Provide the [X, Y] coordinate of the cell's center where the given text is located.  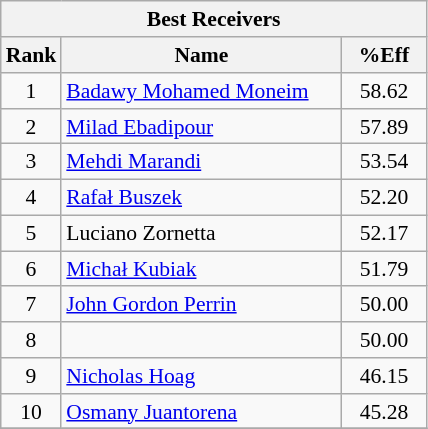
10 [32, 411]
57.89 [384, 126]
1 [32, 91]
Name [201, 55]
52.20 [384, 197]
%Eff [384, 55]
45.28 [384, 411]
Best Receivers [214, 19]
Nicholas Hoag [201, 376]
3 [32, 162]
6 [32, 269]
4 [32, 197]
5 [32, 233]
Osmany Juantorena [201, 411]
46.15 [384, 376]
53.54 [384, 162]
Mehdi Marandi [201, 162]
7 [32, 304]
Rafał Buszek [201, 197]
8 [32, 340]
Michał Kubiak [201, 269]
51.79 [384, 269]
9 [32, 376]
Luciano Zornetta [201, 233]
Badawy Mohamed Moneim [201, 91]
52.17 [384, 233]
Milad Ebadipour [201, 126]
2 [32, 126]
Rank [32, 55]
58.62 [384, 91]
John Gordon Perrin [201, 304]
